Provide the (x, y) coordinate of the cell's center where the given text is located.  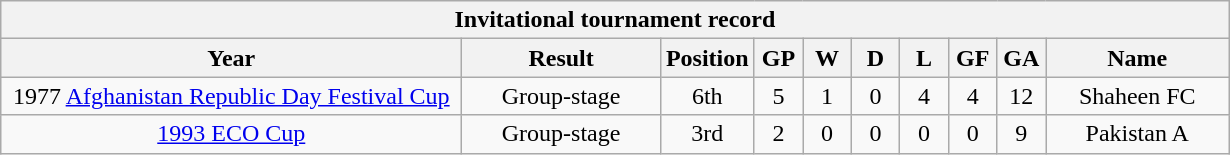
W (828, 58)
D (876, 58)
Year (232, 58)
Name (1138, 58)
L (924, 58)
Position (707, 58)
1 (828, 96)
1993 ECO Cup (232, 134)
Invitational tournament record (615, 20)
2 (778, 134)
GP (778, 58)
3rd (707, 134)
Pakistan A (1138, 134)
6th (707, 96)
12 (1022, 96)
GA (1022, 58)
5 (778, 96)
GF (972, 58)
Result (562, 58)
1977 Afghanistan Republic Day Festival Cup (232, 96)
9 (1022, 134)
Shaheen FC (1138, 96)
